Capture the cell that displays the provided text and extract its (x, y) central coordinate. 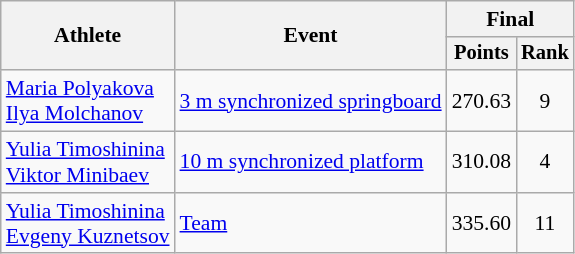
310.08 (482, 162)
Event (311, 36)
3 m synchronized springboard (311, 100)
Yulia TimoshininaViktor Minibaev (88, 162)
4 (545, 162)
Athlete (88, 36)
Maria PolyakovaIlya Molchanov (88, 100)
Points (482, 54)
270.63 (482, 100)
Final (510, 19)
Team (311, 224)
Rank (545, 54)
335.60 (482, 224)
Yulia TimoshininaEvgeny Kuznetsov (88, 224)
10 m synchronized platform (311, 162)
11 (545, 224)
9 (545, 100)
